Scan for the cell matching the given text and deliver its (X, Y) coordinate at center. 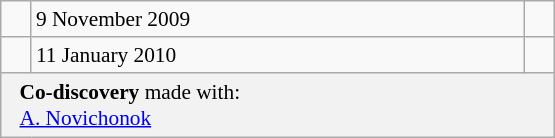
9 November 2009 (278, 19)
Co-discovery made with: A. Novichonok (278, 104)
11 January 2010 (278, 55)
